Locate the cell with the specified text and output its (x, y) center coordinate. 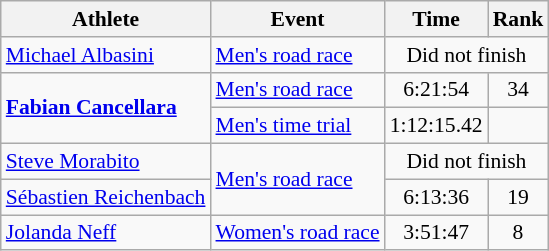
Fabian Cancellara (106, 108)
Time (436, 19)
Sébastien Reichenbach (106, 197)
6:21:54 (436, 90)
Men's time trial (297, 126)
Michael Albasini (106, 55)
Rank (518, 19)
8 (518, 233)
19 (518, 197)
Steve Morabito (106, 162)
Athlete (106, 19)
Women's road race (297, 233)
6:13:36 (436, 197)
3:51:47 (436, 233)
34 (518, 90)
Event (297, 19)
1:12:15.42 (436, 126)
Jolanda Neff (106, 233)
